Return (X, Y) of the center of cell containing provided text 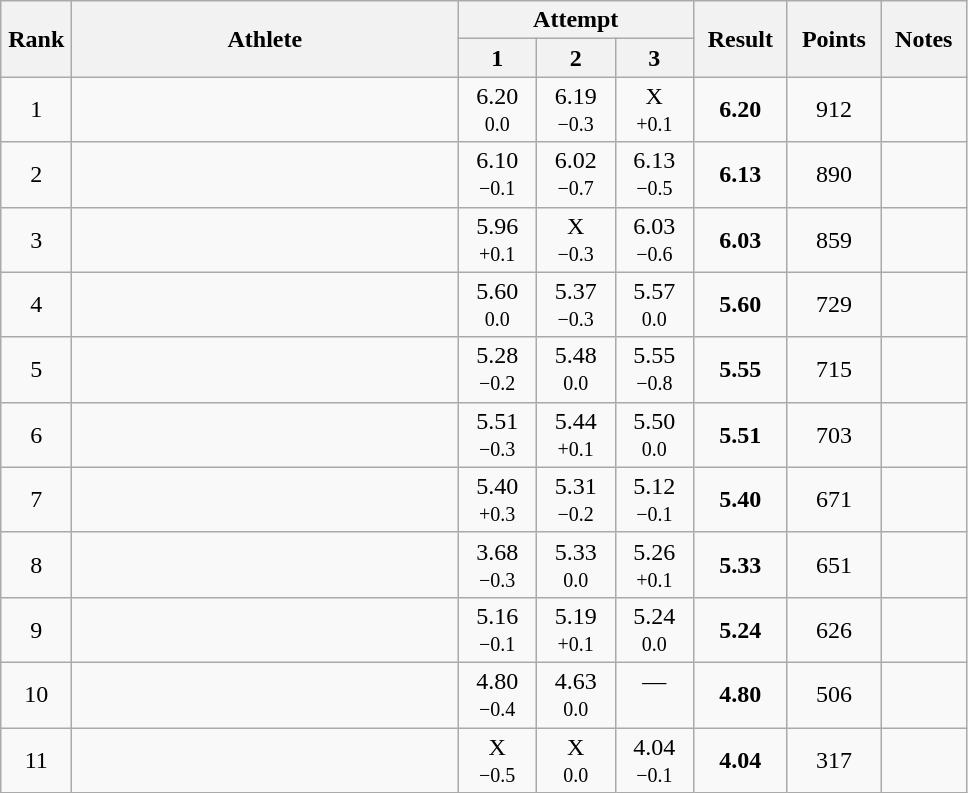
317 (834, 760)
3.68−0.3 (498, 564)
703 (834, 434)
— (654, 694)
7 (36, 500)
5.37−0.3 (576, 304)
5.12−0.1 (654, 500)
5.240.0 (654, 630)
Athlete (265, 39)
5 (36, 370)
5.44+0.1 (576, 434)
5.31−0.2 (576, 500)
626 (834, 630)
6.200.0 (498, 110)
4.630.0 (576, 694)
6.02−0.7 (576, 174)
4 (36, 304)
Notes (924, 39)
5.51−0.3 (498, 434)
6.03 (741, 240)
X0.0 (576, 760)
Points (834, 39)
5.40+0.3 (498, 500)
Result (741, 39)
X−0.5 (498, 760)
Rank (36, 39)
5.40 (741, 500)
6.20 (741, 110)
729 (834, 304)
10 (36, 694)
651 (834, 564)
5.51 (741, 434)
5.600.0 (498, 304)
6 (36, 434)
8 (36, 564)
5.480.0 (576, 370)
5.26+0.1 (654, 564)
11 (36, 760)
5.330.0 (576, 564)
506 (834, 694)
4.04 (741, 760)
5.55−0.8 (654, 370)
5.500.0 (654, 434)
Attempt (576, 20)
4.80 (741, 694)
890 (834, 174)
5.33 (741, 564)
912 (834, 110)
6.19−0.3 (576, 110)
6.03−0.6 (654, 240)
5.16−0.1 (498, 630)
671 (834, 500)
6.13 (741, 174)
X−0.3 (576, 240)
9 (36, 630)
715 (834, 370)
4.80−0.4 (498, 694)
X+0.1 (654, 110)
5.96+0.1 (498, 240)
5.570.0 (654, 304)
4.04−0.1 (654, 760)
5.60 (741, 304)
6.13−0.5 (654, 174)
6.10−0.1 (498, 174)
5.24 (741, 630)
5.19+0.1 (576, 630)
859 (834, 240)
5.55 (741, 370)
5.28−0.2 (498, 370)
